Find where the given text appears and provide that cell's center as (X, Y) coordinate. 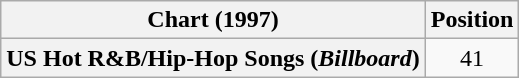
US Hot R&B/Hip-Hop Songs (Billboard) (213, 58)
Chart (1997) (213, 20)
41 (472, 58)
Position (472, 20)
